Return the [x, y] coordinate for the center point of the cell that contains the specified text.  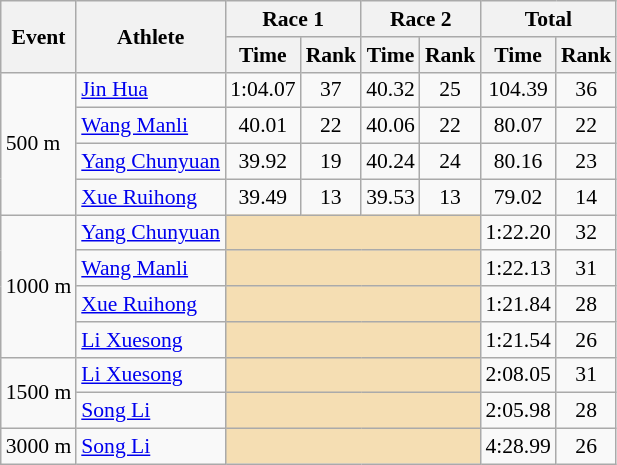
3000 m [38, 447]
80.16 [518, 162]
Athlete [150, 36]
39.92 [262, 162]
1:22.13 [518, 269]
80.07 [518, 126]
40.01 [262, 126]
Event [38, 36]
Total [548, 19]
1:21.54 [518, 340]
Race 1 [293, 19]
1:21.84 [518, 304]
40.24 [390, 162]
Jin Hua [150, 90]
23 [586, 162]
1500 m [38, 392]
36 [586, 90]
39.49 [262, 197]
19 [332, 162]
79.02 [518, 197]
1000 m [38, 286]
14 [586, 197]
24 [450, 162]
Race 2 [420, 19]
1:22.20 [518, 233]
40.06 [390, 126]
39.53 [390, 197]
104.39 [518, 90]
25 [450, 90]
2:08.05 [518, 375]
4:28.99 [518, 447]
500 m [38, 143]
40.32 [390, 90]
32 [586, 233]
2:05.98 [518, 411]
1:04.07 [262, 90]
37 [332, 90]
